Detect which cell encompasses the target text, then output its [x, y] center coordinate. 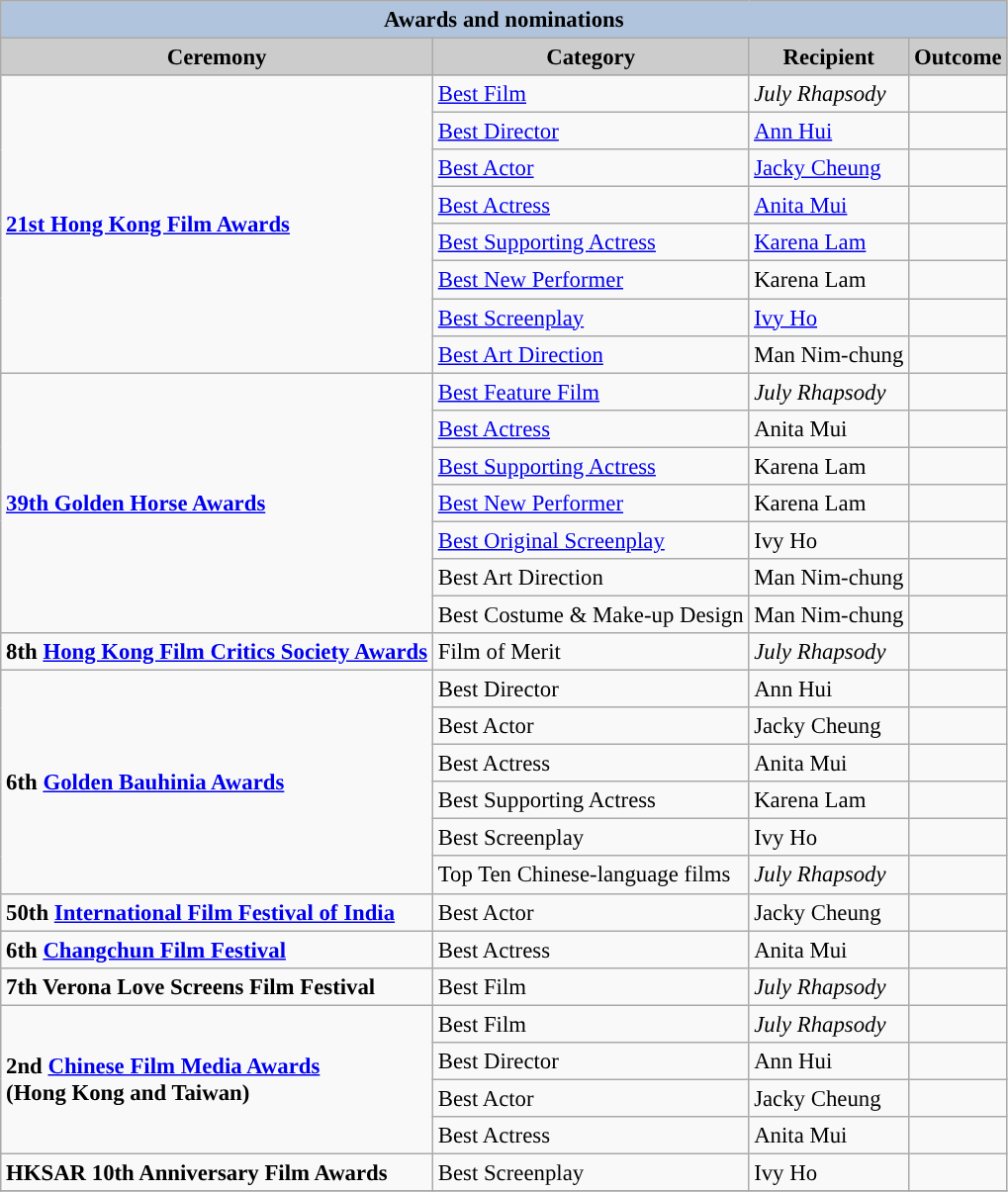
2nd Chinese Film Media Awards(Hong Kong and Taiwan) [218, 1079]
Film of Merit [590, 652]
Best Original Screenplay [590, 540]
Best Feature Film [590, 392]
50th International Film Festival of India [218, 912]
21st Hong Kong Film Awards [218, 224]
8th Hong Kong Film Critics Society Awards [218, 652]
Awards and nominations [504, 20]
6th Golden Bauhinia Awards [218, 782]
Outcome [958, 57]
Top Ten Chinese-language films [590, 875]
6th Changchun Film Festival [218, 950]
Category [590, 57]
39th Golden Horse Awards [218, 503]
Ceremony [218, 57]
HKSAR 10th Anniversary Film Awards [218, 1172]
Recipient [829, 57]
7th Verona Love Screens Film Festival [218, 986]
Best Costume & Make-up Design [590, 614]
